Output the (X, Y) coordinate of the center of the cell containing the given text.  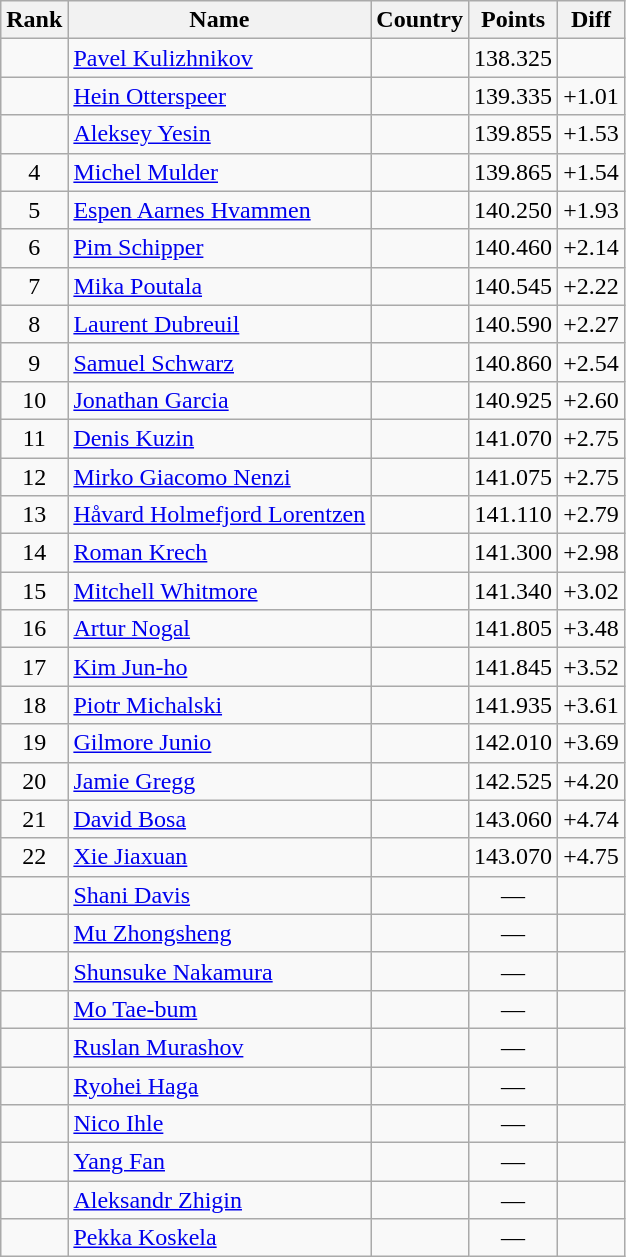
Roman Krech (220, 553)
8 (34, 324)
+3.61 (592, 705)
143.060 (514, 819)
141.805 (514, 629)
Mika Poutala (220, 286)
Jonathan Garcia (220, 400)
Michel Mulder (220, 172)
140.250 (514, 210)
14 (34, 553)
17 (34, 667)
18 (34, 705)
143.070 (514, 857)
+1.54 (592, 172)
Pavel Kulizhnikov (220, 58)
Ruslan Murashov (220, 1047)
140.460 (514, 248)
5 (34, 210)
12 (34, 477)
140.860 (514, 362)
140.590 (514, 324)
+1.01 (592, 96)
+3.48 (592, 629)
Shunsuke Nakamura (220, 971)
+2.98 (592, 553)
141.300 (514, 553)
142.525 (514, 781)
15 (34, 591)
139.335 (514, 96)
10 (34, 400)
Hein Otterspeer (220, 96)
Mirko Giacomo Nenzi (220, 477)
13 (34, 515)
+1.53 (592, 134)
Pekka Koskela (220, 1238)
141.070 (514, 438)
Artur Nogal (220, 629)
Name (220, 20)
Xie Jiaxuan (220, 857)
+3.69 (592, 743)
Nico Ihle (220, 1124)
+4.74 (592, 819)
+2.22 (592, 286)
+3.52 (592, 667)
Piotr Michalski (220, 705)
140.545 (514, 286)
Mu Zhongsheng (220, 933)
19 (34, 743)
Ryohei Haga (220, 1085)
Country (420, 20)
Pim Schipper (220, 248)
+2.79 (592, 515)
142.010 (514, 743)
+2.54 (592, 362)
+3.02 (592, 591)
Gilmore Junio (220, 743)
22 (34, 857)
Samuel Schwarz (220, 362)
141.110 (514, 515)
4 (34, 172)
+4.20 (592, 781)
141.935 (514, 705)
+2.60 (592, 400)
20 (34, 781)
138.325 (514, 58)
Yang Fan (220, 1162)
140.925 (514, 400)
6 (34, 248)
Mitchell Whitmore (220, 591)
Jamie Gregg (220, 781)
Aleksey Yesin (220, 134)
21 (34, 819)
Aleksandr Zhigin (220, 1200)
+2.14 (592, 248)
11 (34, 438)
16 (34, 629)
+4.75 (592, 857)
139.855 (514, 134)
Kim Jun-ho (220, 667)
Laurent Dubreuil (220, 324)
Shani Davis (220, 895)
+2.27 (592, 324)
141.845 (514, 667)
141.340 (514, 591)
Mo Tae-bum (220, 1009)
141.075 (514, 477)
Diff (592, 20)
+1.93 (592, 210)
David Bosa (220, 819)
7 (34, 286)
Rank (34, 20)
Espen Aarnes Hvammen (220, 210)
139.865 (514, 172)
Håvard Holmefjord Lorentzen (220, 515)
9 (34, 362)
Points (514, 20)
Denis Kuzin (220, 438)
